Identify which cell holds the provided text, then report its (x, y) central coordinate. 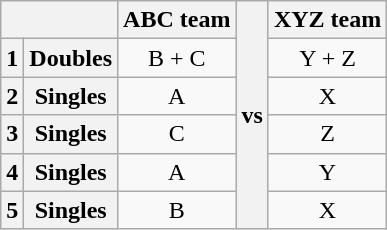
vs (252, 115)
C (177, 134)
Y (327, 172)
XYZ team (327, 20)
ABC team (177, 20)
B (177, 210)
4 (12, 172)
Z (327, 134)
5 (12, 210)
3 (12, 134)
Y + Z (327, 58)
B + C (177, 58)
Doubles (71, 58)
2 (12, 96)
1 (12, 58)
